Find where the given text appears and provide that cell's center as [X, Y] coordinate. 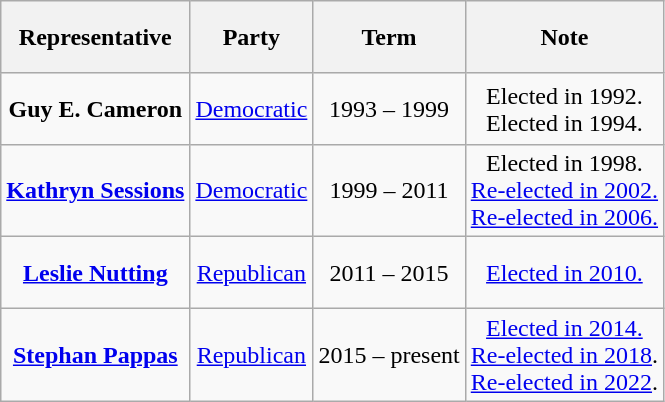
2015 – present [389, 355]
Representative [96, 37]
Term [389, 37]
Elected in 1998.Re-elected in 2002.Re-elected in 2006. [564, 191]
Stephan Pappas [96, 355]
Elected in 2010. [564, 273]
1993 – 1999 [389, 109]
Note [564, 37]
Leslie Nutting [96, 273]
2011 – 2015 [389, 273]
Elected in 2014.Re-elected in 2018.Re-elected in 2022. [564, 355]
Guy E. Cameron [96, 109]
Party [252, 37]
1999 – 2011 [389, 191]
Kathryn Sessions [96, 191]
Elected in 1992.Elected in 1994. [564, 109]
